Return the [x, y] coordinate for the center point of the cell that contains the specified text.  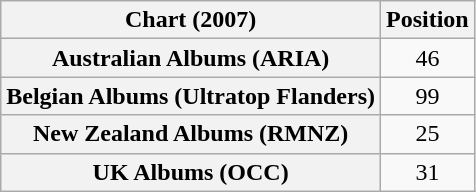
Chart (2007) [191, 20]
UK Albums (OCC) [191, 172]
46 [428, 58]
25 [428, 134]
Australian Albums (ARIA) [191, 58]
Belgian Albums (Ultratop Flanders) [191, 96]
99 [428, 96]
Position [428, 20]
31 [428, 172]
New Zealand Albums (RMNZ) [191, 134]
